Provide the (x, y) coordinate of the cell's center where the given text is located.  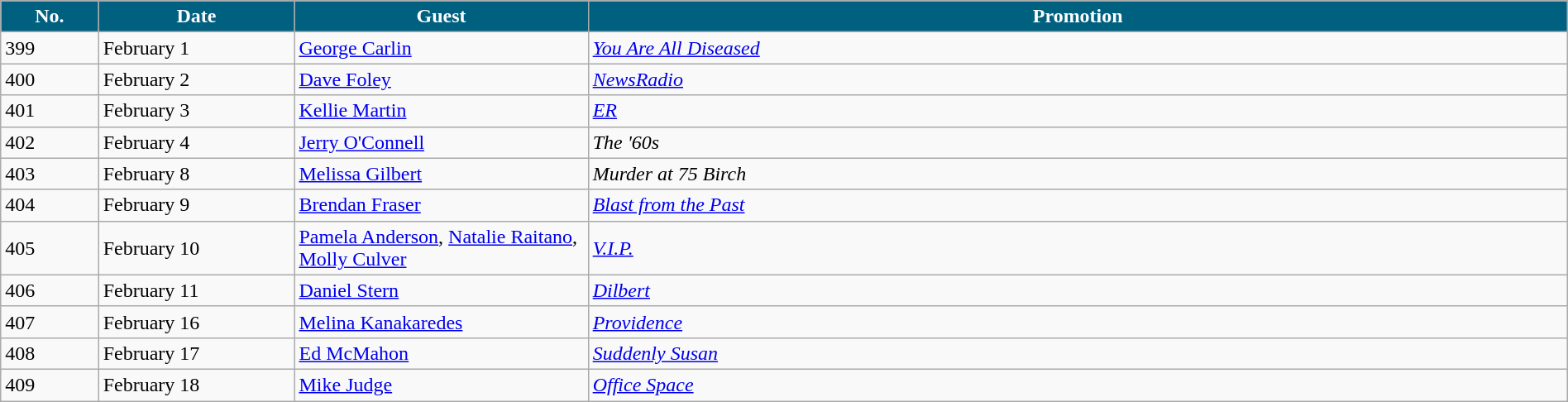
Suddenly Susan (1078, 353)
Guest (442, 17)
Providence (1078, 322)
February 16 (197, 322)
Office Space (1078, 385)
Date (197, 17)
403 (50, 174)
February 10 (197, 248)
No. (50, 17)
409 (50, 385)
401 (50, 111)
Brendan Fraser (442, 205)
Ed McMahon (442, 353)
Pamela Anderson, Natalie Raitano, Molly Culver (442, 248)
NewsRadio (1078, 79)
Dilbert (1078, 290)
Promotion (1078, 17)
406 (50, 290)
405 (50, 248)
February 8 (197, 174)
Jerry O'Connell (442, 142)
Blast from the Past (1078, 205)
February 18 (197, 385)
Murder at 75 Birch (1078, 174)
Daniel Stern (442, 290)
The '60s (1078, 142)
You Are All Diseased (1078, 48)
Melissa Gilbert (442, 174)
Dave Foley (442, 79)
February 9 (197, 205)
February 3 (197, 111)
February 2 (197, 79)
ER (1078, 111)
February 11 (197, 290)
402 (50, 142)
V.I.P. (1078, 248)
Kellie Martin (442, 111)
February 17 (197, 353)
George Carlin (442, 48)
Mike Judge (442, 385)
407 (50, 322)
February 4 (197, 142)
400 (50, 79)
404 (50, 205)
408 (50, 353)
Melina Kanakaredes (442, 322)
399 (50, 48)
February 1 (197, 48)
